For the text-containing cell, return its midpoint in [X, Y] coordinate format. 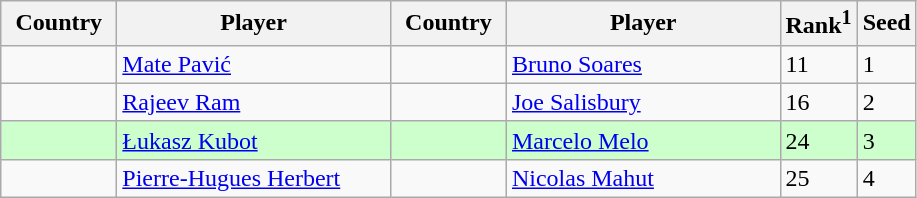
3 [886, 140]
1 [886, 64]
Pierre-Hugues Herbert [254, 178]
Rajeev Ram [254, 102]
Marcelo Melo [643, 140]
16 [818, 102]
Seed [886, 24]
25 [818, 178]
11 [818, 64]
4 [886, 178]
Rank1 [818, 24]
Bruno Soares [643, 64]
Łukasz Kubot [254, 140]
2 [886, 102]
Nicolas Mahut [643, 178]
Mate Pavić [254, 64]
Joe Salisbury [643, 102]
24 [818, 140]
